Provide the [X, Y] coordinate of the cell's center where the given text is located.  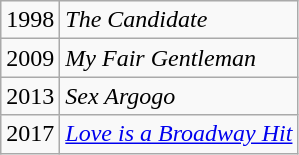
1998 [30, 20]
My Fair Gentleman [179, 58]
Sex Argogo [179, 96]
2009 [30, 58]
2017 [30, 134]
Love is a Broadway Hit [179, 134]
2013 [30, 96]
The Candidate [179, 20]
